Provide the [X, Y] coordinate of the cell's center where the given text is located.  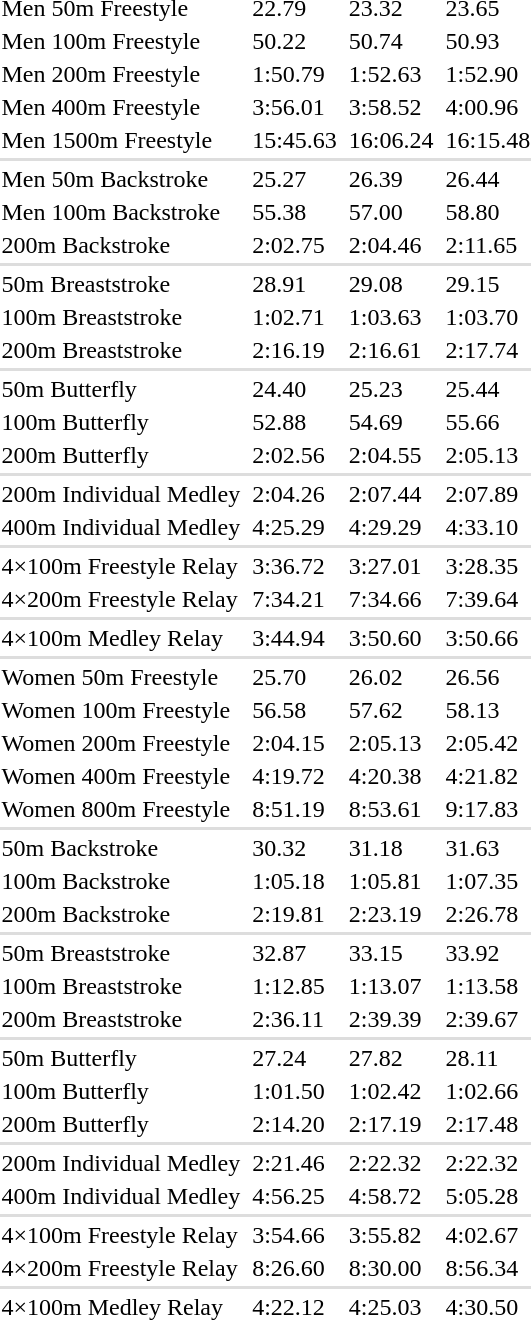
52.88 [295, 422]
2:16.61 [391, 350]
50.74 [391, 41]
31.18 [391, 848]
2:07.44 [391, 494]
2:19.81 [295, 914]
Men 100m Freestyle [121, 41]
3:36.72 [295, 566]
24.40 [295, 389]
1:52.63 [391, 74]
56.58 [295, 710]
1:13.07 [391, 986]
2:02.75 [295, 245]
3:27.01 [391, 566]
3:44.94 [295, 638]
2:04.46 [391, 245]
1:02.71 [295, 317]
Women 50m Freestyle [121, 677]
Men 1500m Freestyle [121, 140]
1:02.42 [391, 1091]
Men 400m Freestyle [121, 107]
2:17.19 [391, 1124]
Women 100m Freestyle [121, 710]
2:02.56 [295, 455]
Men 100m Backstroke [121, 212]
25.70 [295, 677]
4:56.25 [295, 1196]
Men 50m Backstroke [121, 179]
4×100m Medley Relay [121, 638]
1:50.79 [295, 74]
Women 800m Freestyle [121, 809]
8:26.60 [295, 1268]
2:16.19 [295, 350]
50.22 [295, 41]
26.02 [391, 677]
2:04.15 [295, 743]
30.32 [295, 848]
8:51.19 [295, 809]
8:30.00 [391, 1268]
57.00 [391, 212]
27.24 [295, 1058]
2:04.55 [391, 455]
4:19.72 [295, 776]
100m Backstroke [121, 881]
7:34.21 [295, 599]
1:01.50 [295, 1091]
54.69 [391, 422]
2:22.32 [391, 1163]
4:29.29 [391, 527]
25.23 [391, 389]
3:58.52 [391, 107]
32.87 [295, 953]
27.82 [391, 1058]
33.15 [391, 953]
2:05.13 [391, 743]
2:39.39 [391, 1019]
1:12.85 [295, 986]
29.08 [391, 284]
57.62 [391, 710]
Women 400m Freestyle [121, 776]
16:06.24 [391, 140]
3:55.82 [391, 1235]
1:03.63 [391, 317]
4:25.29 [295, 527]
Men 200m Freestyle [121, 74]
3:56.01 [295, 107]
55.38 [295, 212]
2:36.11 [295, 1019]
50m Backstroke [121, 848]
28.91 [295, 284]
3:54.66 [295, 1235]
4:58.72 [391, 1196]
2:23.19 [391, 914]
4:20.38 [391, 776]
7:34.66 [391, 599]
2:21.46 [295, 1163]
1:05.18 [295, 881]
3:50.60 [391, 638]
8:53.61 [391, 809]
Women 200m Freestyle [121, 743]
2:04.26 [295, 494]
2:14.20 [295, 1124]
15:45.63 [295, 140]
1:05.81 [391, 881]
25.27 [295, 179]
26.39 [391, 179]
